Extract the [X, Y] coordinate from the center of the cell holding the provided text.  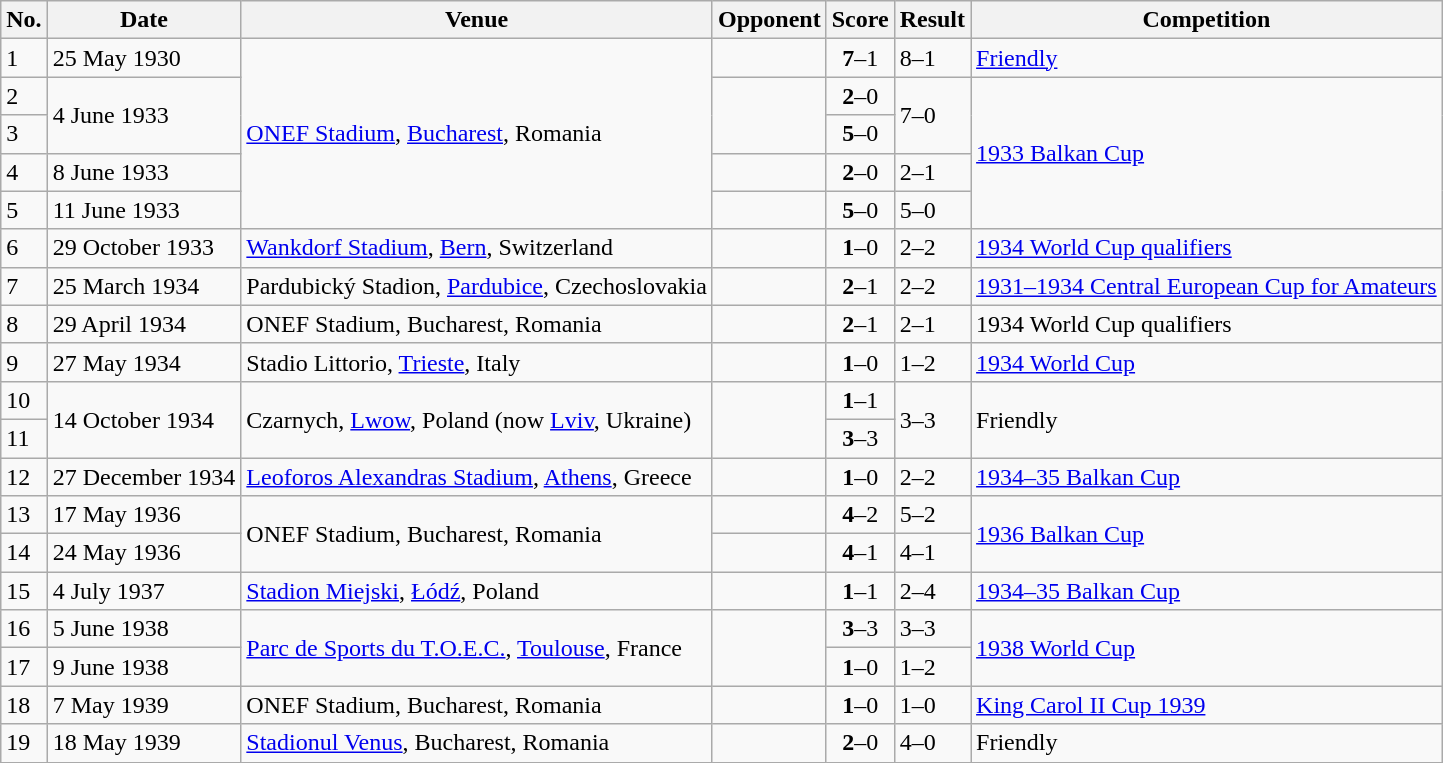
Score [860, 20]
11 June 1933 [144, 210]
Venue [477, 20]
4–2 [860, 515]
10 [24, 400]
5 [24, 210]
19 [24, 743]
Parc de Sports du T.O.E.C., Toulouse, France [477, 648]
Stadion Miejski, Łódź, Poland [477, 591]
1934 World Cup [1207, 362]
24 May 1936 [144, 553]
Date [144, 20]
4 [24, 172]
15 [24, 591]
27 May 1934 [144, 362]
King Carol II Cup 1939 [1207, 705]
17 [24, 667]
14 [24, 553]
2–4 [932, 591]
Wankdorf Stadium, Bern, Switzerland [477, 248]
Leoforos Alexandras Stadium, Athens, Greece [477, 477]
29 October 1933 [144, 248]
1 [24, 58]
Stadionul Venus, Bucharest, Romania [477, 743]
18 [24, 705]
1936 Balkan Cup [1207, 534]
27 December 1934 [144, 477]
Stadio Littorio, Trieste, Italy [477, 362]
13 [24, 515]
11 [24, 438]
8–1 [932, 58]
Result [932, 20]
6 [24, 248]
4 June 1933 [144, 115]
7–0 [932, 115]
4–0 [932, 743]
29 April 1934 [144, 324]
1933 Balkan Cup [1207, 153]
Czarnych, Lwow, Poland (now Lviv, Ukraine) [477, 419]
7 [24, 286]
No. [24, 20]
2 [24, 96]
5–2 [932, 515]
4 July 1937 [144, 591]
12 [24, 477]
Pardubický Stadion, Pardubice, Czechoslovakia [477, 286]
Competition [1207, 20]
9 [24, 362]
14 October 1934 [144, 419]
25 May 1930 [144, 58]
Opponent [769, 20]
1931–1934 Central European Cup for Amateurs [1207, 286]
18 May 1939 [144, 743]
8 [24, 324]
17 May 1936 [144, 515]
7 May 1939 [144, 705]
7–1 [860, 58]
3 [24, 134]
16 [24, 629]
5 June 1938 [144, 629]
25 March 1934 [144, 286]
8 June 1933 [144, 172]
1938 World Cup [1207, 648]
9 June 1938 [144, 667]
